Provide the [x, y] coordinate of the cell's center where the given text is located.  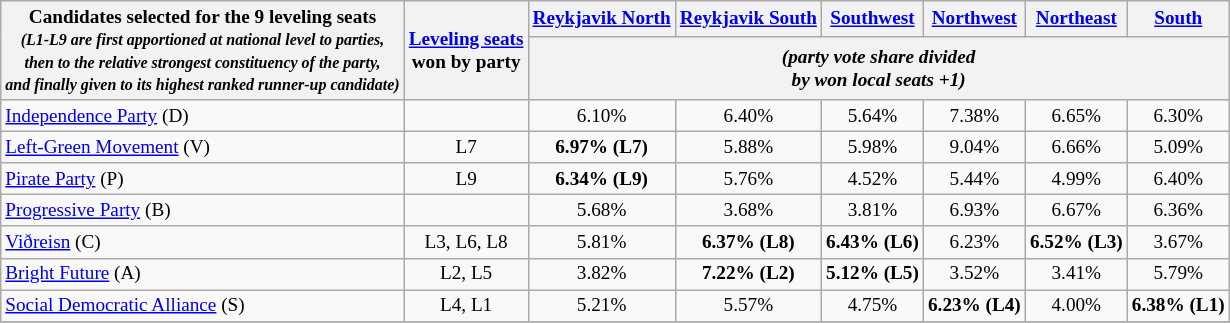
Viðreisn (C) [202, 242]
6.30% [1178, 116]
6.23% [974, 242]
6.66% [1076, 147]
5.21% [602, 306]
3.67% [1178, 242]
4.99% [1076, 179]
Pirate Party (P) [202, 179]
L7 [466, 147]
Independence Party (D) [202, 116]
L4, L1 [466, 306]
Northwest [974, 20]
6.34% (L9) [602, 179]
South [1178, 20]
(party vote share dividedby won local seats +1) [878, 68]
6.43% (L6) [872, 242]
7.38% [974, 116]
5.79% [1178, 274]
5.76% [748, 179]
5.64% [872, 116]
4.52% [872, 179]
5.44% [974, 179]
3.41% [1076, 274]
Southwest [872, 20]
6.93% [974, 211]
L9 [466, 179]
3.82% [602, 274]
4.75% [872, 306]
L2, L5 [466, 274]
L3, L6, L8 [466, 242]
Social Democratic Alliance (S) [202, 306]
6.10% [602, 116]
5.81% [602, 242]
Reykjavik North [602, 20]
Left-Green Movement (V) [202, 147]
3.68% [748, 211]
5.57% [748, 306]
6.67% [1076, 211]
3.52% [974, 274]
6.36% [1178, 211]
5.98% [872, 147]
6.37% (L8) [748, 242]
Reykjavik South [748, 20]
5.88% [748, 147]
5.12% (L5) [872, 274]
6.97% (L7) [602, 147]
6.23% (L4) [974, 306]
3.81% [872, 211]
7.22% (L2) [748, 274]
Progressive Party (B) [202, 211]
6.38% (L1) [1178, 306]
Bright Future (A) [202, 274]
Leveling seatswon by party [466, 50]
6.65% [1076, 116]
4.00% [1076, 306]
5.68% [602, 211]
9.04% [974, 147]
5.09% [1178, 147]
6.52% (L3) [1076, 242]
Northeast [1076, 20]
